Detect which cell encompasses the target text, then output its (X, Y) center coordinate. 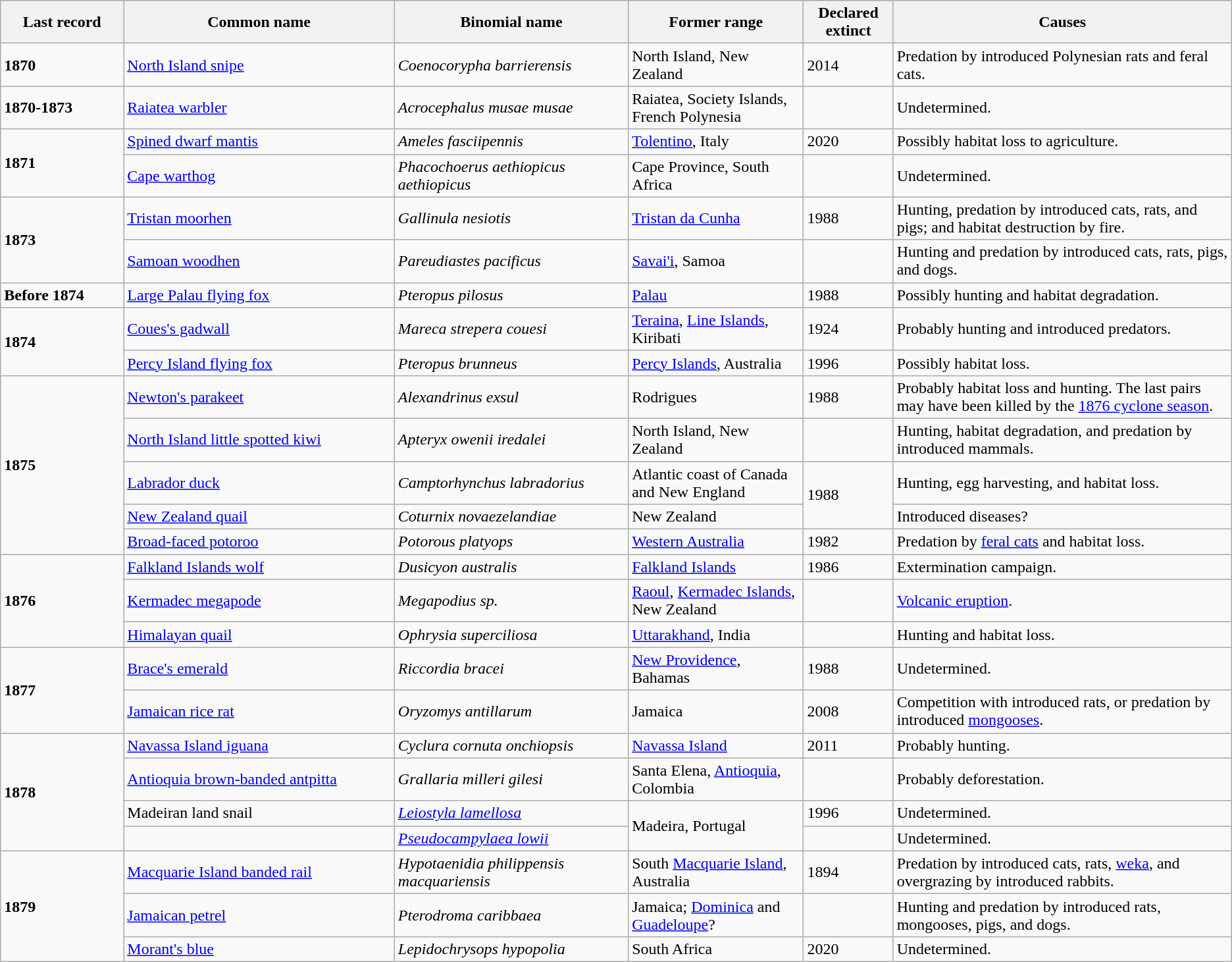
Hunting and habitat loss. (1062, 635)
Jamaican rice rat (259, 711)
Introduced diseases? (1062, 517)
New Zealand (716, 517)
Pseudocampylaea lowii (511, 838)
1875 (62, 465)
Pteropus pilosus (511, 295)
Western Australia (716, 542)
Probably habitat loss and hunting. The last pairs may have been killed by the 1876 cyclone season. (1062, 396)
New Zealand quail (259, 517)
Riccordia bracei (511, 669)
Gallinula nesiotis (511, 219)
Grallaria milleri gilesi (511, 780)
Competition with introduced rats, or predation by introduced mongooses. (1062, 711)
Potorous platyops (511, 542)
Navassa Island (716, 745)
Former range (716, 22)
Leiostyla lamellosa (511, 813)
1924 (848, 329)
Raiatea, Society Islands, French Polynesia (716, 108)
Morant's blue (259, 949)
Extermination campaign. (1062, 567)
Megapodius sp. (511, 601)
Lepidochrysops hypopolia (511, 949)
Samoan woodhen (259, 261)
Common name (259, 22)
Hunting, predation by introduced cats, rats, and pigs; and habitat destruction by fire. (1062, 219)
Pareudiastes pacificus (511, 261)
1986 (848, 567)
Spined dwarf mantis (259, 142)
Brace's emerald (259, 669)
1982 (848, 542)
1877 (62, 690)
1874 (62, 341)
Acrocephalus musae musae (511, 108)
Probably hunting and introduced predators. (1062, 329)
Large Palau flying fox (259, 295)
Predation by feral cats and habitat loss. (1062, 542)
Madeira, Portugal (716, 826)
Hunting and predation by introduced cats, rats, pigs, and dogs. (1062, 261)
Cape warthog (259, 175)
Possibly hunting and habitat degradation. (1062, 295)
Alexandrinus exsul (511, 396)
New Providence, Bahamas (716, 669)
Predation by introduced cats, rats, weka, and overgrazing by introduced rabbits. (1062, 872)
North Island snipe (259, 65)
Percy Islands, Australia (716, 363)
Possibly habitat loss. (1062, 363)
Mareca strepera couesi (511, 329)
Phacochoerus aethiopicus aethiopicus (511, 175)
2011 (848, 745)
Coenocorypha barrierensis (511, 65)
Ameles fasciipennis (511, 142)
Jamaica; Dominica and Guadeloupe? (716, 915)
Navassa Island iguana (259, 745)
Possibly habitat loss to agriculture. (1062, 142)
2008 (848, 711)
Madeiran land snail (259, 813)
Tristan moorhen (259, 219)
Pterodroma caribbaea (511, 915)
Ophrysia superciliosa (511, 635)
Cyclura cornuta onchiopsis (511, 745)
Rodrigues (716, 396)
Raiatea warbler (259, 108)
Coturnix novaezelandiae (511, 517)
Labrador duck (259, 482)
Predation by introduced Polynesian rats and feral cats. (1062, 65)
Probably deforestation. (1062, 780)
Falkland Islands (716, 567)
Oryzomys antillarum (511, 711)
Kermadec megapode (259, 601)
1878 (62, 791)
Volcanic eruption. (1062, 601)
Declared extinct (848, 22)
Falkland Islands wolf (259, 567)
Raoul, Kermadec Islands, New Zealand (716, 601)
1870 (62, 65)
Tristan da Cunha (716, 219)
1871 (62, 163)
Apteryx owenii iredalei (511, 440)
Macquarie Island banded rail (259, 872)
1894 (848, 872)
Hypotaenidia philippensis macquariensis (511, 872)
Last record (62, 22)
1873 (62, 240)
Pteropus brunneus (511, 363)
Binomial name (511, 22)
Jamaica (716, 711)
Teraina, Line Islands, Kiribati (716, 329)
Broad-faced potoroo (259, 542)
Himalayan quail (259, 635)
Antioquia brown-banded antpitta (259, 780)
South Macquarie Island, Australia (716, 872)
Uttarakhand, India (716, 635)
Coues's gadwall (259, 329)
Dusicyon australis (511, 567)
Palau (716, 295)
Santa Elena, Antioquia, Colombia (716, 780)
Causes (1062, 22)
1876 (62, 601)
Atlantic coast of Canada and New England (716, 482)
Cape Province, South Africa (716, 175)
Tolentino, Italy (716, 142)
Percy Island flying fox (259, 363)
2014 (848, 65)
Camptorhynchus labradorius (511, 482)
1870-1873 (62, 108)
North Island little spotted kiwi (259, 440)
Before 1874 (62, 295)
South Africa (716, 949)
Hunting, habitat degradation, and predation by introduced mammals. (1062, 440)
Savai'i, Samoa (716, 261)
Hunting, egg harvesting, and habitat loss. (1062, 482)
Probably hunting. (1062, 745)
Newton's parakeet (259, 396)
Hunting and predation by introduced rats, mongooses, pigs, and dogs. (1062, 915)
1879 (62, 906)
Jamaican petrel (259, 915)
